Return the (X, Y) coordinate for the center point of the cell that contains the specified text.  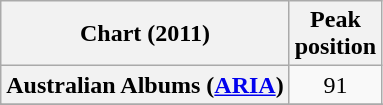
Australian Albums (ARIA) (145, 85)
Chart (2011) (145, 34)
91 (335, 85)
Peakposition (335, 34)
